For the text-containing cell, return its midpoint in (x, y) coordinate format. 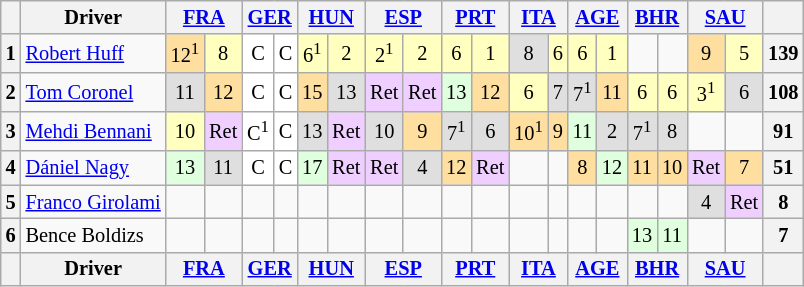
51 (783, 168)
Bence Boldizs (94, 235)
Dániel Nagy (94, 168)
17 (312, 168)
108 (783, 92)
3 (11, 132)
Franco Girolami (94, 202)
101 (528, 132)
61 (312, 54)
15 (312, 92)
91 (783, 132)
31 (706, 92)
C1 (258, 132)
139 (783, 54)
21 (384, 54)
Mehdi Bennani (94, 132)
121 (186, 54)
Robert Huff (94, 54)
Tom Coronel (94, 92)
